Locate the cell with the specified text and output its [X, Y] center coordinate. 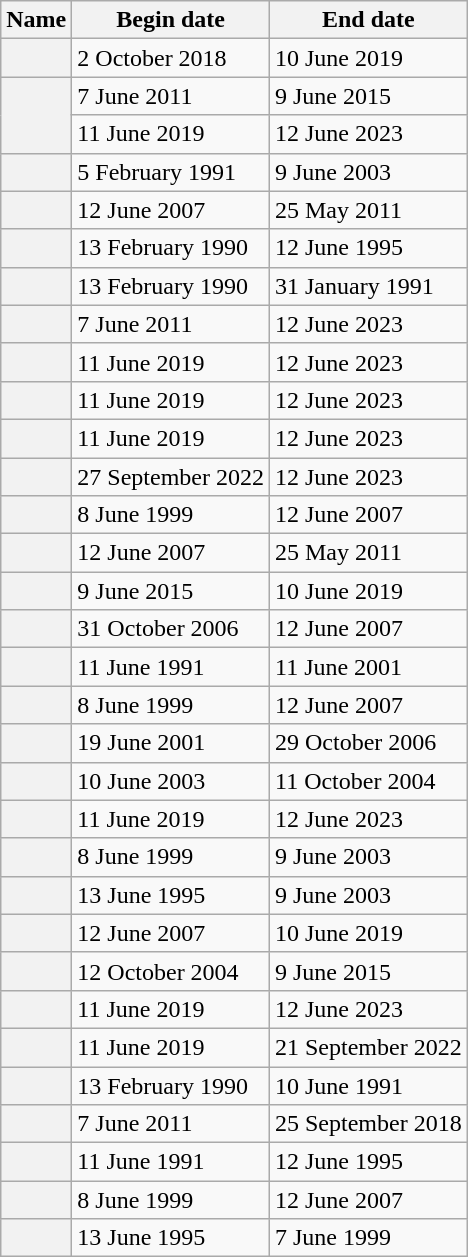
End date [368, 20]
Name [36, 20]
31 January 1991 [368, 286]
31 October 2006 [171, 629]
27 September 2022 [171, 477]
11 June 2001 [368, 667]
25 September 2018 [368, 1124]
11 October 2004 [368, 781]
Begin date [171, 20]
10 June 2003 [171, 781]
21 September 2022 [368, 1047]
12 October 2004 [171, 971]
29 October 2006 [368, 743]
5 February 1991 [171, 172]
10 June 1991 [368, 1085]
7 June 1999 [368, 1238]
19 June 2001 [171, 743]
2 October 2018 [171, 58]
